Extract the (X, Y) coordinate from the center of the cell holding the provided text.  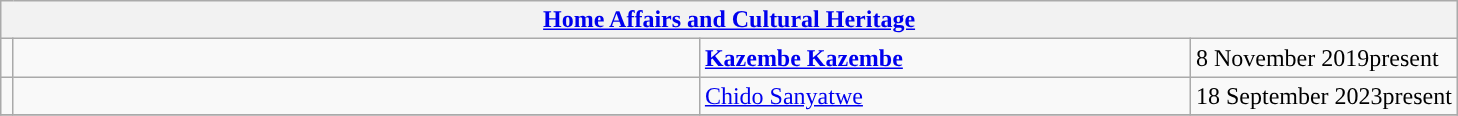
Chido Sanyatwe (944, 96)
Kazembe Kazembe (944, 58)
18 September 2023present (1324, 96)
Home Affairs and Cultural Heritage (730, 20)
8 November 2019present (1324, 58)
